Determine the (X, Y) coordinate at the center of the cell enclosing the given text.  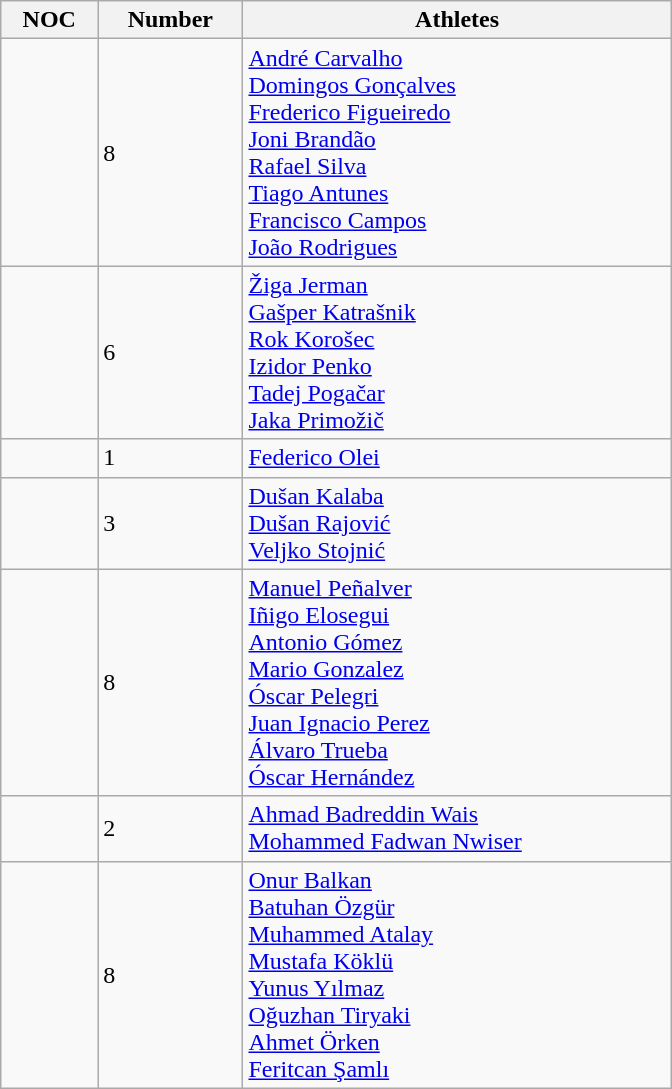
Žiga JermanGašper KatrašnikRok KorošecIzidor PenkoTadej PogačarJaka Primožič (457, 352)
Onur BalkanBatuhan ÖzgürMuhammed AtalayMustafa KöklüYunus YılmazOğuzhan TiryakiAhmet ÖrkenFeritcan Şamlı (457, 974)
3 (170, 523)
NOC (50, 20)
Manuel PeñalverIñigo EloseguiAntonio GómezMario GonzalezÓscar PelegriJuan Ignacio PerezÁlvaro TruebaÓscar Hernández (457, 682)
1 (170, 458)
Number (170, 20)
Federico Olei (457, 458)
2 (170, 828)
Athletes (457, 20)
6 (170, 352)
Ahmad Badreddin WaisMohammed Fadwan Nwiser (457, 828)
Dušan KalabaDušan RajovićVeljko Stojnić (457, 523)
André CarvalhoDomingos GonçalvesFrederico FigueiredoJoni BrandãoRafael SilvaTiago AntunesFrancisco CamposJoão Rodrigues (457, 152)
